Return [X, Y] of the center of cell containing provided text 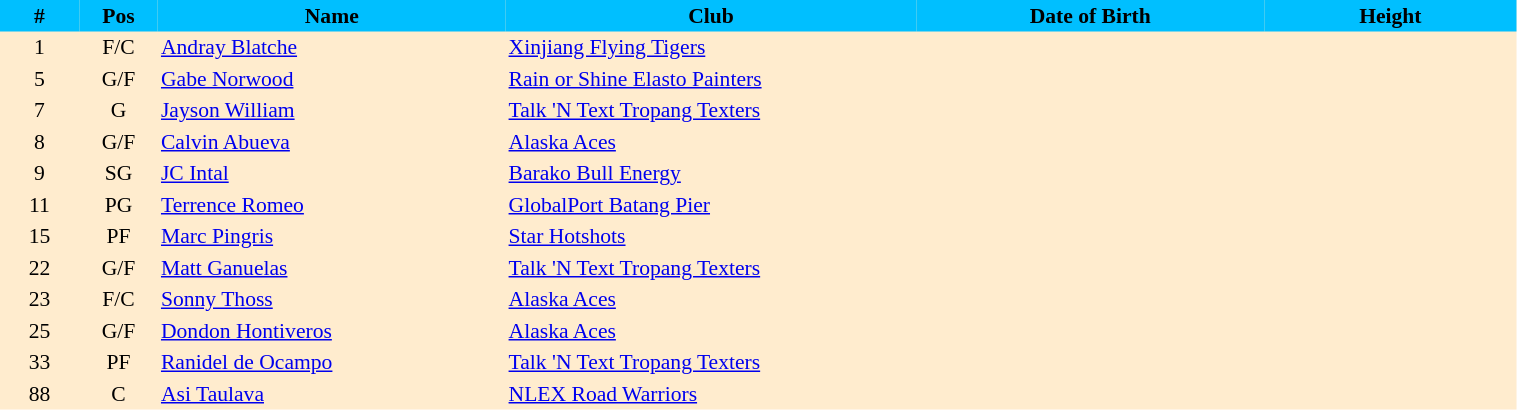
Xinjiang Flying Tigers [712, 48]
Jayson William [332, 110]
Terrence Romeo [332, 205]
Matt Ganuelas [332, 268]
Andray Blatche [332, 48]
C [118, 394]
8 [40, 142]
33 [40, 362]
9 [40, 174]
88 [40, 394]
23 [40, 300]
Star Hotshots [712, 236]
Gabe Norwood [332, 79]
Barako Bull Energy [712, 174]
Date of Birth [1090, 16]
GlobalPort Batang Pier [712, 205]
Ranidel de Ocampo [332, 362]
11 [40, 205]
7 [40, 110]
JC Intal [332, 174]
# [40, 16]
Sonny Thoss [332, 300]
15 [40, 236]
Dondon Hontiveros [332, 331]
Marc Pingris [332, 236]
22 [40, 268]
Asi Taulava [332, 394]
5 [40, 79]
SG [118, 174]
Club [712, 16]
Pos [118, 16]
PG [118, 205]
Rain or Shine Elasto Painters [712, 79]
Calvin Abueva [332, 142]
G [118, 110]
1 [40, 48]
Height [1390, 16]
25 [40, 331]
NLEX Road Warriors [712, 394]
Name [332, 16]
